Return (x, y) of the center of cell containing provided text 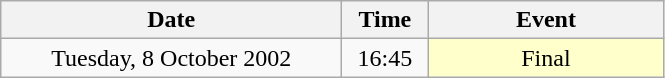
Event (546, 20)
Final (546, 58)
Date (172, 20)
16:45 (385, 58)
Tuesday, 8 October 2002 (172, 58)
Time (385, 20)
